Return the [X, Y] coordinate for the center point of the cell that contains the specified text.  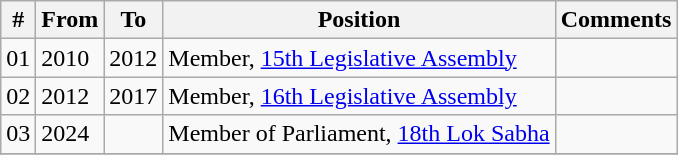
2010 [70, 58]
To [134, 20]
Member, 15th Legislative Assembly [359, 58]
Member of Parliament, 18th Lok Sabha [359, 134]
2024 [70, 134]
Position [359, 20]
From [70, 20]
02 [18, 96]
01 [18, 58]
03 [18, 134]
# [18, 20]
Comments [616, 20]
2017 [134, 96]
Member, 16th Legislative Assembly [359, 96]
